From the cell containing the given text, extract its center point as (X, Y) coordinate. 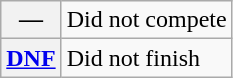
Did not finish (146, 58)
DNF (31, 58)
Did not compete (146, 20)
— (31, 20)
